Provide the [x, y] coordinate of the cell's center where the given text is located.  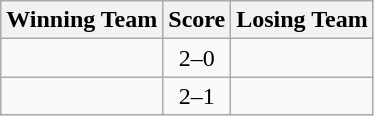
Winning Team [82, 20]
Score [197, 20]
Losing Team [302, 20]
2–0 [197, 58]
2–1 [197, 96]
